Pinpoint the cell where the given text exists, returning its [X, Y] midpoint coordinate. 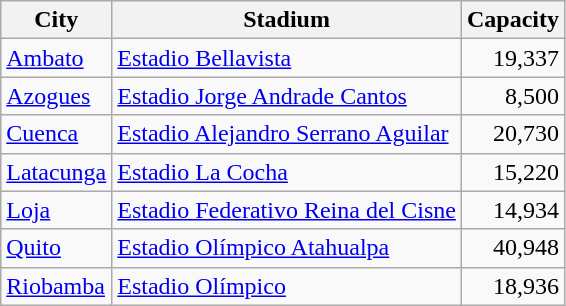
Estadio Olímpico Atahualpa [287, 248]
Estadio Bellavista [287, 58]
19,337 [512, 58]
Azogues [56, 96]
Latacunga [56, 172]
Estadio Olímpico [287, 286]
Estadio La Cocha [287, 172]
8,500 [512, 96]
18,936 [512, 286]
20,730 [512, 134]
Cuenca [56, 134]
Stadium [287, 20]
Loja [56, 210]
Estadio Jorge Andrade Cantos [287, 96]
Quito [56, 248]
14,934 [512, 210]
Estadio Alejandro Serrano Aguilar [287, 134]
Capacity [512, 20]
Estadio Federativo Reina del Cisne [287, 210]
City [56, 20]
40,948 [512, 248]
Riobamba [56, 286]
15,220 [512, 172]
Ambato [56, 58]
